Scan for the cell matching the given text and deliver its (X, Y) coordinate at center. 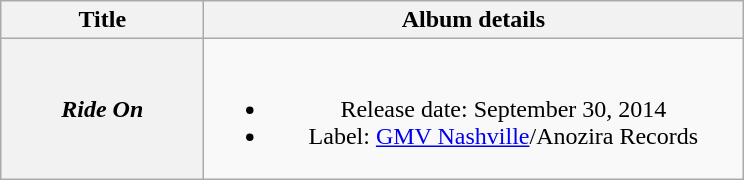
Title (102, 20)
Album details (474, 20)
Release date: September 30, 2014Label: GMV Nashville/Anozira Records (474, 109)
Ride On (102, 109)
